Pinpoint the cell where the given text exists, returning its [X, Y] midpoint coordinate. 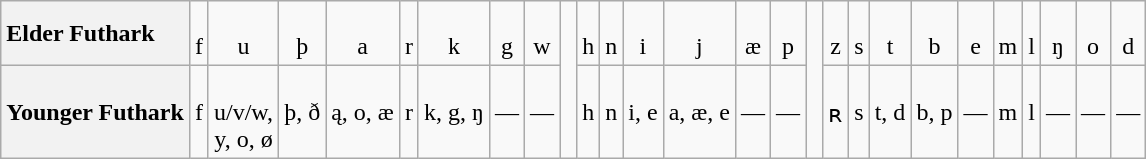
þ, ð [302, 112]
Younger Futhark [96, 112]
b, p [934, 112]
g [506, 34]
ʀ [836, 112]
ą, o, æ [363, 112]
Elder Futhark [96, 34]
b [934, 34]
j [699, 34]
o [1094, 34]
k [454, 34]
t, d [890, 112]
z [836, 34]
a, æ, e [699, 112]
u/v/w,y, o, ø [243, 112]
d [1128, 34]
ŋ [1058, 34]
w [542, 34]
t [890, 34]
i [643, 34]
p [788, 34]
þ [302, 34]
u [243, 34]
i, e [643, 112]
k, g, ŋ [454, 112]
æ [752, 34]
e [976, 34]
a [363, 34]
